Pinpoint the cell where the given text exists, returning its [x, y] midpoint coordinate. 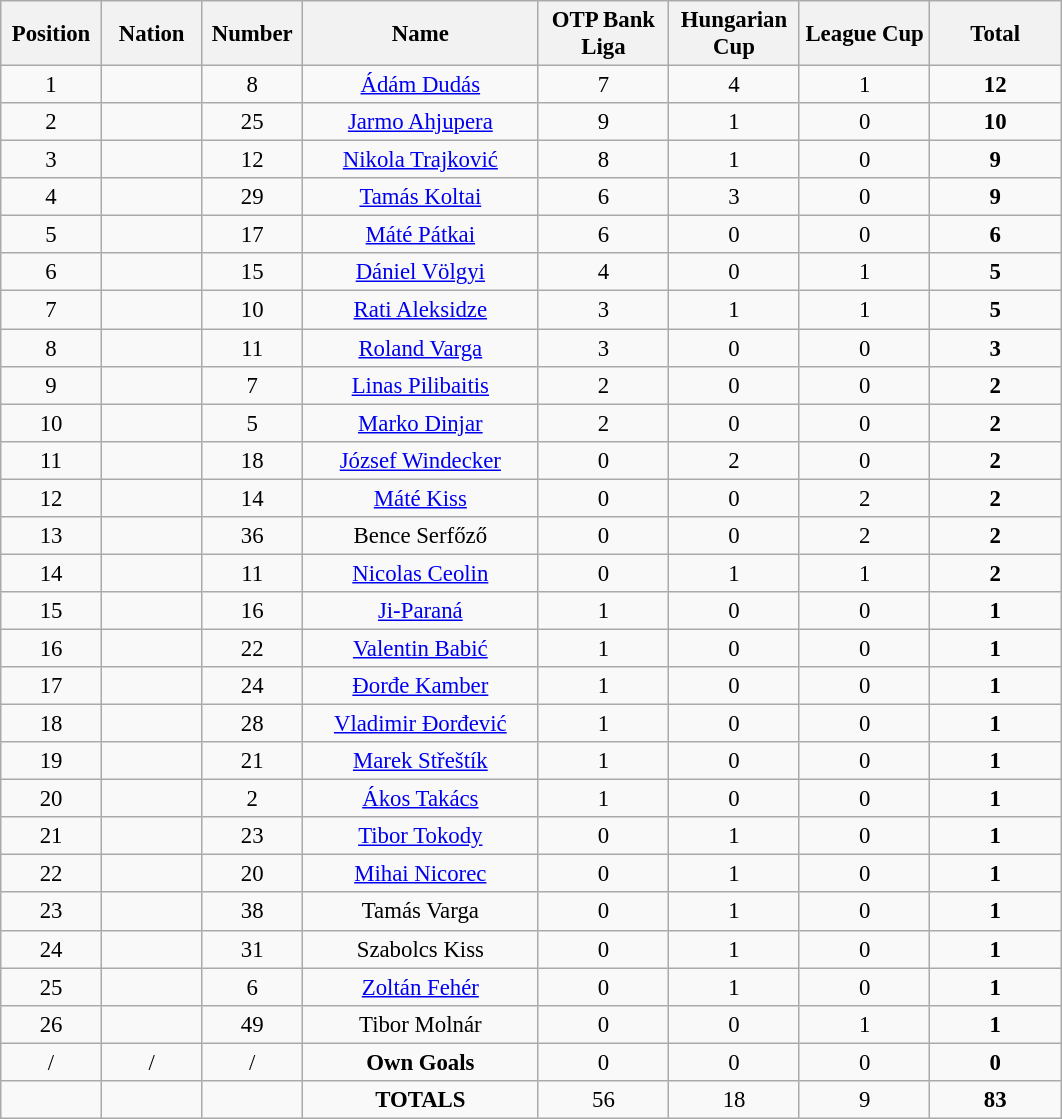
13 [52, 536]
Dániel Völgyi [421, 273]
Nation [152, 34]
19 [52, 761]
Hungarian Cup [734, 34]
Tibor Tokody [421, 836]
József Windecker [421, 460]
Valentin Babić [421, 648]
56 [604, 1100]
Ákos Takács [421, 799]
Vladimir Đorđević [421, 724]
Tamás Koltai [421, 197]
Mihai Nicorec [421, 874]
Bence Serfőző [421, 536]
Total [996, 34]
26 [52, 1024]
Name [421, 34]
Máté Pátkai [421, 235]
36 [252, 536]
29 [252, 197]
Ji-Paraná [421, 611]
Ádám Dudás [421, 85]
49 [252, 1024]
31 [252, 949]
Máté Kiss [421, 498]
Marko Dinjar [421, 423]
Marek Střeštík [421, 761]
Roland Varga [421, 348]
League Cup [864, 34]
Own Goals [421, 1062]
Nikola Trajković [421, 160]
83 [996, 1100]
Number [252, 34]
Tibor Molnár [421, 1024]
28 [252, 724]
Jarmo Ahjupera [421, 122]
38 [252, 912]
Szabolcs Kiss [421, 949]
Nicolas Ceolin [421, 573]
Linas Pilibaitis [421, 385]
Zoltán Fehér [421, 987]
Đorđe Kamber [421, 686]
Tamás Varga [421, 912]
Rati Aleksidze [421, 310]
Position [52, 34]
TOTALS [421, 1100]
OTP Bank Liga [604, 34]
